For the text-containing cell, return its midpoint in [x, y] coordinate format. 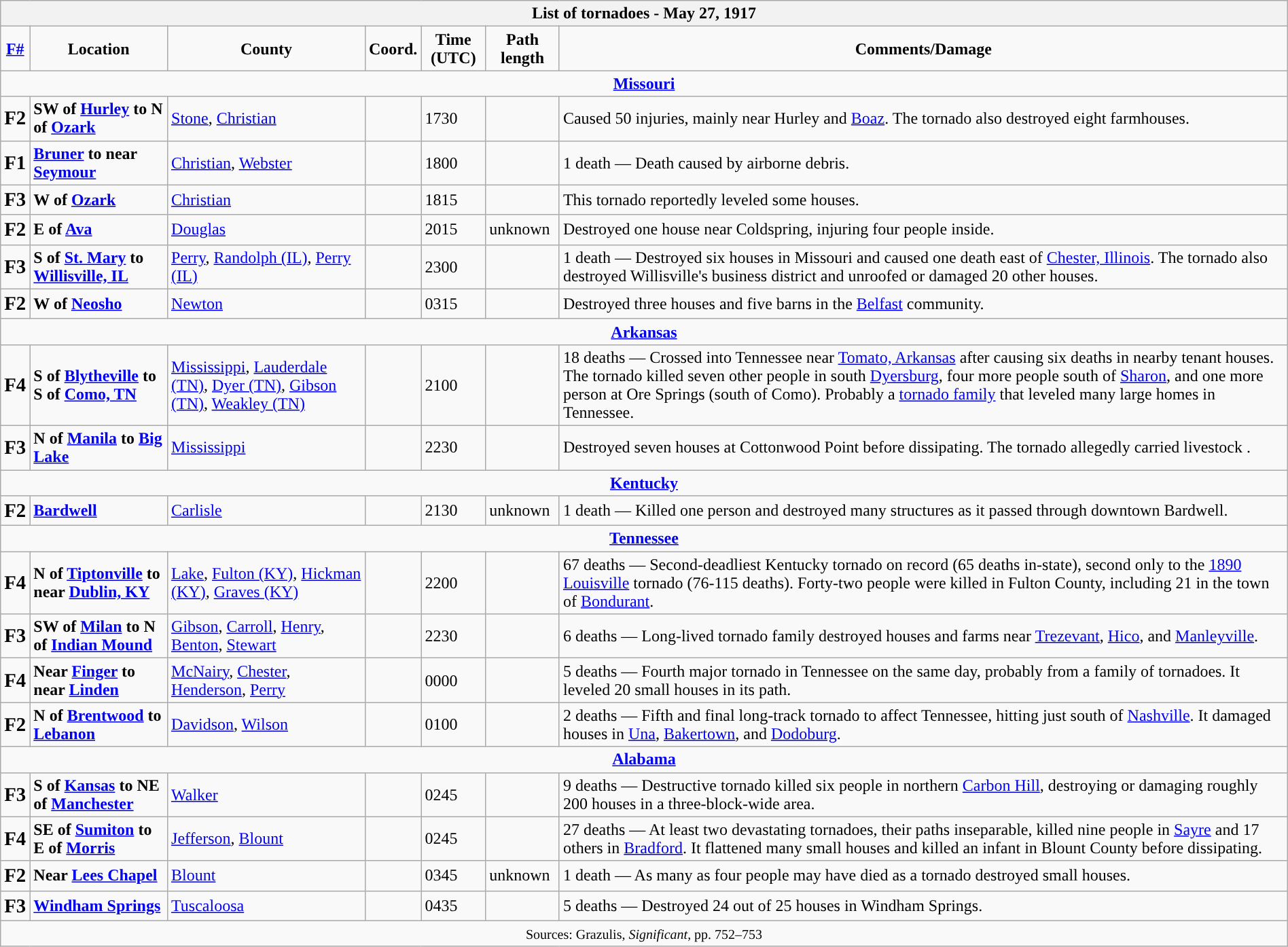
Christian, Webster [266, 163]
1730 [454, 118]
E of Ava [99, 230]
Kentucky [644, 483]
0100 [454, 724]
0315 [454, 304]
Tuscaloosa [266, 906]
0345 [454, 876]
1800 [454, 163]
Time (UTC) [454, 49]
Mississippi, Lauderdale (TN), Dyer (TN), Gibson (TN), Weakley (TN) [266, 385]
SW of Milan to N of Indian Mound [99, 636]
S of Kansas to NE of Manchester [99, 795]
9 deaths — Destructive tornado killed six people in northern Carbon Hill, destroying or damaging roughly 200 houses in a three-block-wide area. [923, 795]
Arkansas [644, 332]
1 death — Death caused by airborne debris. [923, 163]
S of St. Mary to Willisville, IL [99, 266]
Destroyed one house near Coldspring, injuring four people inside. [923, 230]
2015 [454, 230]
2200 [454, 583]
Caused 50 injuries, mainly near Hurley and Boaz. The tornado also destroyed eight farmhouses. [923, 118]
1 death — Killed one person and destroyed many structures as it passed through downtown Bardwell. [923, 511]
This tornado reportedly leveled some houses. [923, 200]
2300 [454, 266]
Stone, Christian [266, 118]
SW of Hurley to N of Ozark [99, 118]
Walker [266, 795]
County [266, 49]
Douglas [266, 230]
Windham Springs [99, 906]
Tennessee [644, 539]
Near Finger to near Linden [99, 681]
List of tornadoes - May 27, 1917 [644, 14]
W of Neosho [99, 304]
Path length [523, 49]
1815 [454, 200]
S of Blytheville to S of Como, TN [99, 385]
McNairy, Chester, Henderson, Perry [266, 681]
Mississippi [266, 447]
Comments/Damage [923, 49]
1 death — As many as four people may have died as a tornado destroyed small houses. [923, 876]
N of Brentwood to Lebanon [99, 724]
Location [99, 49]
SE of Sumiton to E of Morris [99, 838]
N of Manila to Big Lake [99, 447]
6 deaths — Long-lived tornado family destroyed houses and farms near Trezevant, Hico, and Manleyville. [923, 636]
Coord. [393, 49]
5 deaths — Destroyed 24 out of 25 houses in Windham Springs. [923, 906]
0435 [454, 906]
F1 [15, 163]
Newton [266, 304]
Bruner to near Seymour [99, 163]
Perry, Randolph (IL), Perry (IL) [266, 266]
Blount [266, 876]
0000 [454, 681]
Destroyed three houses and five barns in the Belfast community. [923, 304]
2130 [454, 511]
Christian [266, 200]
Destroyed seven houses at Cottonwood Point before dissipating. The tornado allegedly carried livestock . [923, 447]
Gibson, Carroll, Henry, Benton, Stewart [266, 636]
W of Ozark [99, 200]
Missouri [644, 84]
Bardwell [99, 511]
Jefferson, Blount [266, 838]
Carlisle [266, 511]
Near Lees Chapel [99, 876]
5 deaths — Fourth major tornado in Tennessee on the same day, probably from a family of tornadoes. It leveled 20 small houses in its path. [923, 681]
N of Tiptonville to near Dublin, KY [99, 583]
F# [15, 49]
2100 [454, 385]
Sources: Grazulis, Significant, pp. 752–753 [644, 933]
Alabama [644, 760]
Davidson, Wilson [266, 724]
Lake, Fulton (KY), Hickman (KY), Graves (KY) [266, 583]
